Return [X, Y] of the center of cell containing provided text 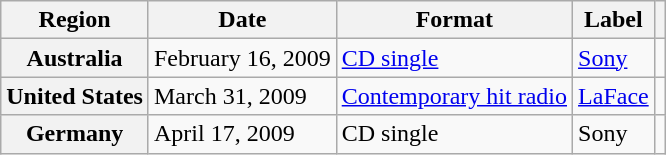
Contemporary hit radio [454, 96]
March 31, 2009 [242, 96]
April 17, 2009 [242, 134]
Label [614, 20]
February 16, 2009 [242, 58]
Region [75, 20]
LaFace [614, 96]
Date [242, 20]
United States [75, 96]
Australia [75, 58]
Germany [75, 134]
Format [454, 20]
